Detect which cell encompasses the target text, then output its (x, y) center coordinate. 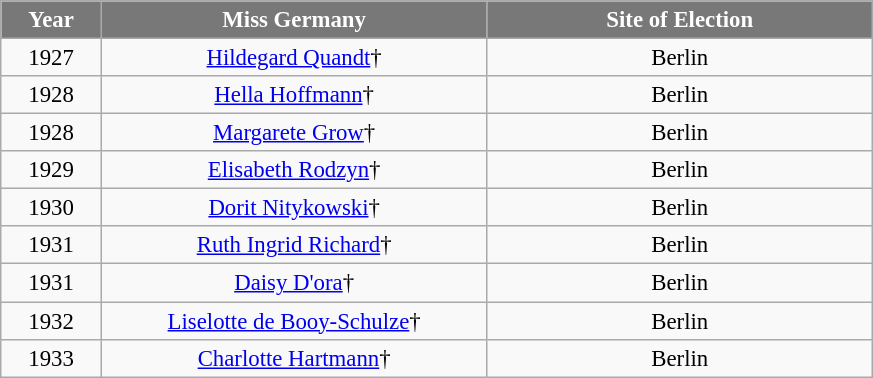
Liselotte de Booy-Schulze† (294, 321)
1933 (52, 358)
Miss Germany (294, 20)
Hella Hoffmann† (294, 95)
Hildegard Quandt† (294, 58)
1930 (52, 208)
1929 (52, 170)
Margarete Grow† (294, 133)
1927 (52, 58)
Site of Election (680, 20)
Dorit Nitykowski† (294, 208)
Daisy D'ora† (294, 283)
Ruth Ingrid Richard† (294, 245)
Year (52, 20)
1932 (52, 321)
Elisabeth Rodzyn† (294, 170)
Charlotte Hartmann† (294, 358)
